Extract the [x, y] coordinate from the center of the cell holding the provided text.  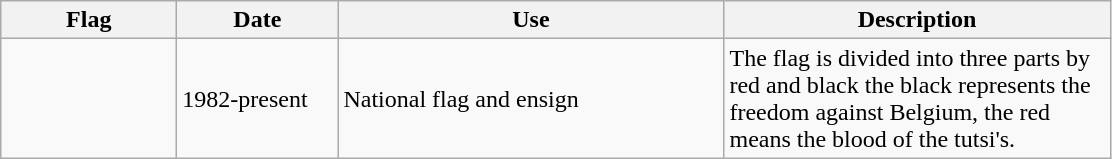
Description [917, 20]
National flag and ensign [531, 98]
Date [258, 20]
The flag is divided into three parts by red and black the black represents the freedom against Belgium, the red means the blood of the tutsi's. [917, 98]
Flag [89, 20]
Use [531, 20]
1982-present [258, 98]
